Return (x, y) of the center of cell containing provided text 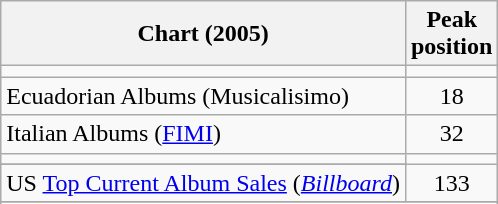
Peakposition (451, 34)
18 (451, 96)
Italian Albums (FIMI) (204, 134)
Ecuadorian Albums (Musicalisimo) (204, 96)
Chart (2005) (204, 34)
32 (451, 134)
US Top Current Album Sales (Billboard) (204, 183)
133 (451, 183)
